For the text-containing cell, return its midpoint in (X, Y) coordinate format. 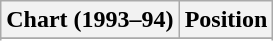
Position (226, 20)
Chart (1993–94) (90, 20)
